From the cell containing the given text, extract its center point as [X, Y] coordinate. 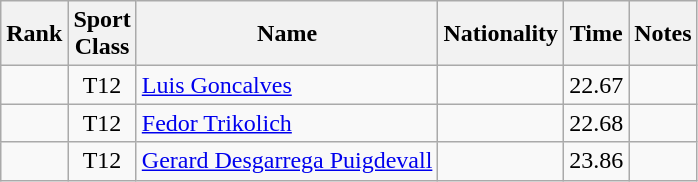
Notes [663, 34]
Nationality [501, 34]
22.68 [596, 123]
SportClass [102, 34]
Time [596, 34]
22.67 [596, 85]
23.86 [596, 161]
Gerard Desgarrega Puigdevall [287, 161]
Fedor Trikolich [287, 123]
Rank [34, 34]
Luis Goncalves [287, 85]
Name [287, 34]
